Search for the cell housing the specified text and yield its [x, y] center coordinate. 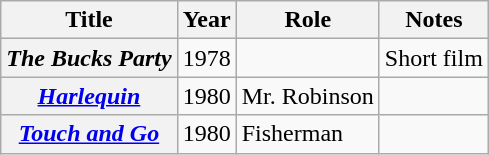
1978 [206, 58]
Harlequin [89, 96]
Role [308, 20]
Touch and Go [89, 134]
Notes [434, 20]
Mr. Robinson [308, 96]
Year [206, 20]
The Bucks Party [89, 58]
Fisherman [308, 134]
Short film [434, 58]
Title [89, 20]
